From the cell containing the given text, extract its center point as (x, y) coordinate. 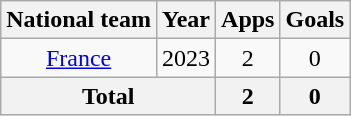
Apps (248, 20)
Year (186, 20)
2023 (186, 58)
Goals (315, 20)
Total (108, 96)
National team (79, 20)
France (79, 58)
